Provide the [X, Y] coordinate of the cell's center where the given text is located.  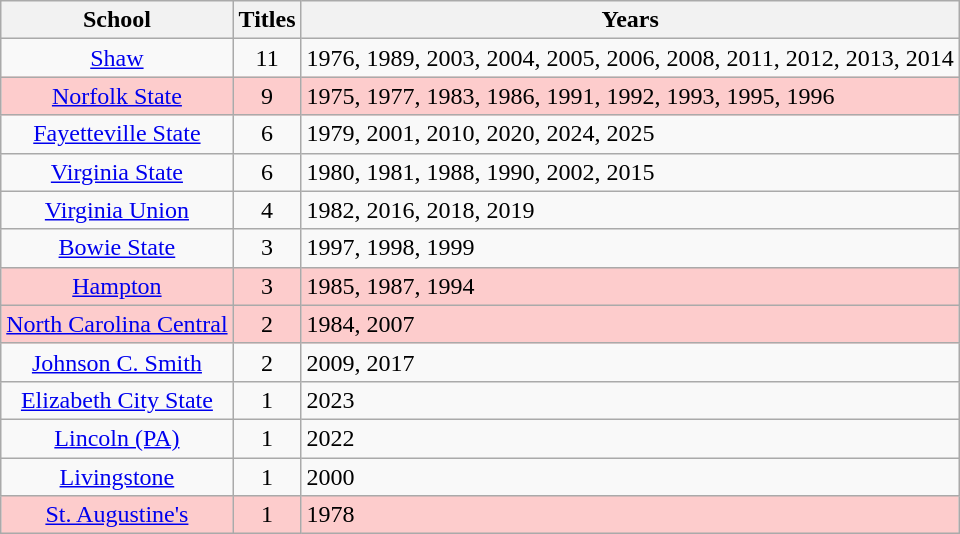
9 [267, 96]
Years [630, 20]
2022 [630, 438]
1982, 2016, 2018, 2019 [630, 210]
1978 [630, 515]
School [117, 20]
Titles [267, 20]
Virginia Union [117, 210]
2023 [630, 400]
11 [267, 58]
Elizabeth City State [117, 400]
Lincoln (PA) [117, 438]
Hampton [117, 286]
Bowie State [117, 248]
Fayetteville State [117, 134]
1980, 1981, 1988, 1990, 2002, 2015 [630, 172]
1975, 1977, 1983, 1986, 1991, 1992, 1993, 1995, 1996 [630, 96]
Shaw [117, 58]
1984, 2007 [630, 324]
North Carolina Central [117, 324]
Livingstone [117, 477]
2009, 2017 [630, 362]
1979, 2001, 2010, 2020, 2024, 2025 [630, 134]
Johnson C. Smith [117, 362]
2000 [630, 477]
St. Augustine's [117, 515]
1985, 1987, 1994 [630, 286]
4 [267, 210]
Norfolk State [117, 96]
1976, 1989, 2003, 2004, 2005, 2006, 2008, 2011, 2012, 2013, 2014 [630, 58]
1997, 1998, 1999 [630, 248]
Virginia State [117, 172]
